Output the (X, Y) coordinate of the center of the cell containing the given text.  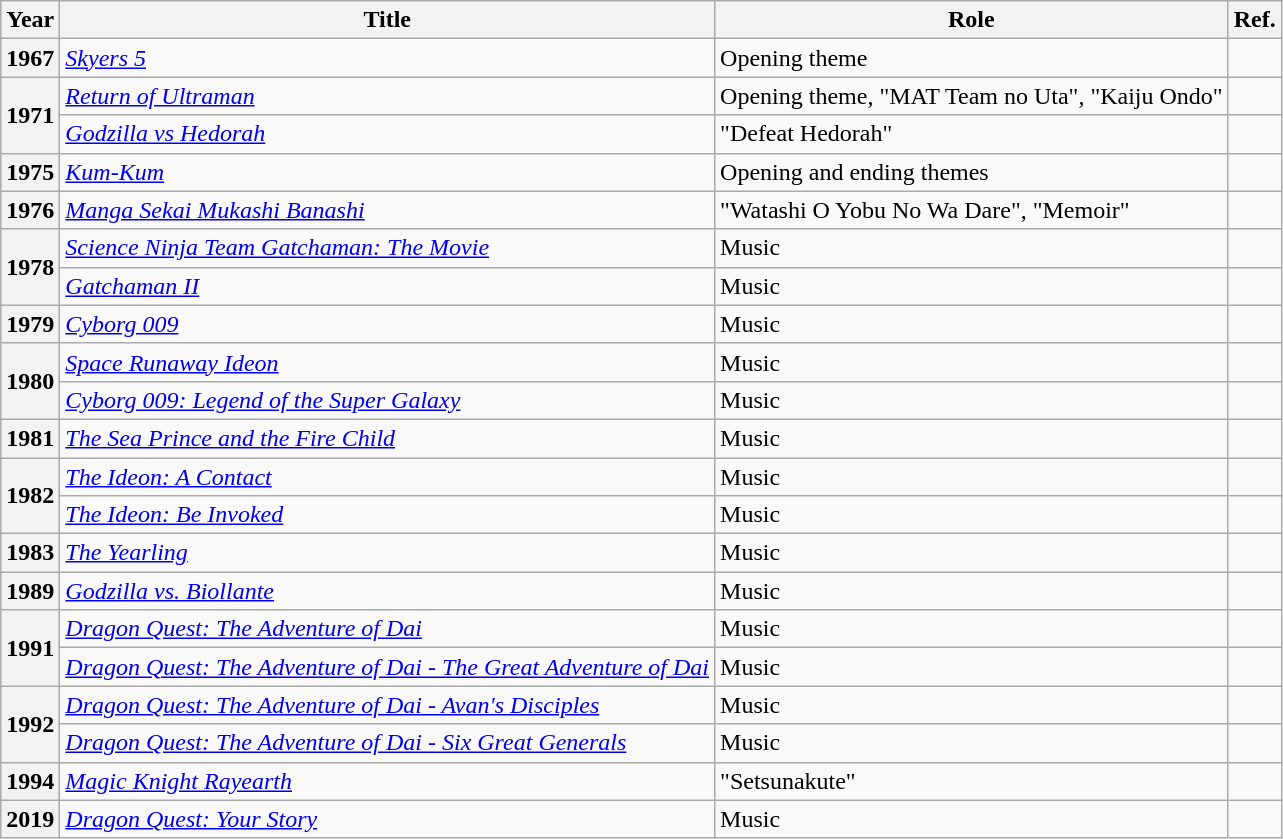
Opening theme (972, 58)
Dragon Quest: Your Story (388, 819)
Return of Ultraman (388, 96)
1980 (30, 381)
Kum-Kum (388, 172)
Opening and ending themes (972, 172)
Space Runaway Ideon (388, 362)
Dragon Quest: The Adventure of Dai (388, 629)
"Defeat Hedorah" (972, 134)
The Ideon: A Contact (388, 477)
Dragon Quest: The Adventure of Dai - The Great Adventure of Dai (388, 667)
Dragon Quest: The Adventure of Dai - Six Great Generals (388, 743)
1967 (30, 58)
1989 (30, 591)
Role (972, 20)
The Yearling (388, 553)
Cyborg 009: Legend of the Super Galaxy (388, 400)
Magic Knight Rayearth (388, 781)
Godzilla vs Hedorah (388, 134)
1994 (30, 781)
1979 (30, 324)
1992 (30, 724)
1971 (30, 115)
1981 (30, 438)
The Ideon: Be Invoked (388, 515)
1975 (30, 172)
Title (388, 20)
2019 (30, 819)
1983 (30, 553)
"Setsunakute" (972, 781)
Science Ninja Team Gatchaman: The Movie (388, 248)
1991 (30, 648)
Year (30, 20)
The Sea Prince and the Fire Child (388, 438)
1978 (30, 267)
Gatchaman II (388, 286)
Manga Sekai Mukashi Banashi (388, 210)
Godzilla vs. Biollante (388, 591)
Skyers 5 (388, 58)
Dragon Quest: The Adventure of Dai - Avan's Disciples (388, 705)
1976 (30, 210)
"Watashi O Yobu No Wa Dare", "Memoir" (972, 210)
Opening theme, "MAT Team no Uta", "Kaiju Ondo" (972, 96)
Cyborg 009 (388, 324)
Ref. (1254, 20)
1982 (30, 496)
